Identify which cell holds the provided text, then report its [X, Y] central coordinate. 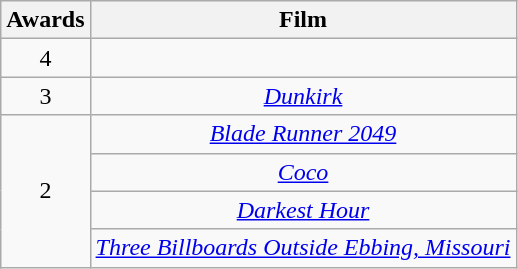
Coco [303, 172]
3 [46, 96]
Three Billboards Outside Ebbing, Missouri [303, 248]
Awards [46, 20]
2 [46, 191]
Dunkirk [303, 96]
4 [46, 58]
Blade Runner 2049 [303, 134]
Film [303, 20]
Darkest Hour [303, 210]
